Detect which cell encompasses the target text, then output its [X, Y] center coordinate. 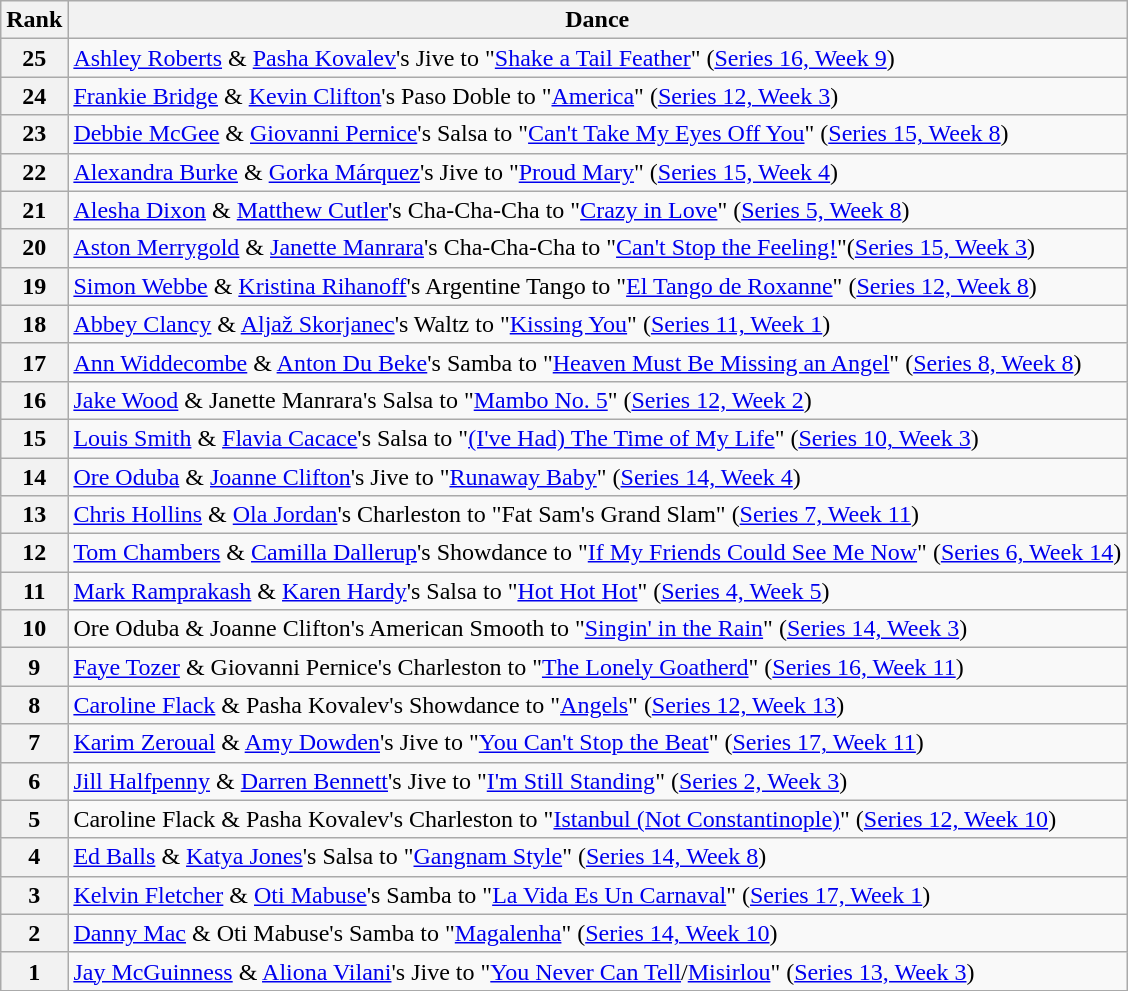
Simon Webbe & Kristina Rihanoff's Argentine Tango to "El Tango de Roxanne" (Series 12, Week 8) [598, 286]
20 [34, 248]
12 [34, 553]
23 [34, 134]
25 [34, 58]
Jay McGuinness & Aliona Vilani's Jive to "You Never Can Tell/Misirlou" (Series 13, Week 3) [598, 971]
Danny Mac & Oti Mabuse's Samba to "Magalenha" (Series 14, Week 10) [598, 933]
Alexandra Burke & Gorka Márquez's Jive to "Proud Mary" (Series 15, Week 4) [598, 172]
Jill Halfpenny & Darren Bennett's Jive to "I'm Still Standing" (Series 2, Week 3) [598, 781]
2 [34, 933]
Caroline Flack & Pasha Kovalev's Charleston to "Istanbul (Not Constantinople)" (Series 12, Week 10) [598, 819]
21 [34, 210]
24 [34, 96]
22 [34, 172]
Jake Wood & Janette Manrara's Salsa to "Mambo No. 5" (Series 12, Week 2) [598, 400]
Ed Balls & Katya Jones's Salsa to "Gangnam Style" (Series 14, Week 8) [598, 857]
Ore Oduba & Joanne Clifton's Jive to "Runaway Baby" (Series 14, Week 4) [598, 477]
Rank [34, 20]
Debbie McGee & Giovanni Pernice's Salsa to "Can't Take My Eyes Off You" (Series 15, Week 8) [598, 134]
11 [34, 591]
Abbey Clancy & Aljaž Skorjanec's Waltz to "Kissing You" (Series 11, Week 1) [598, 324]
Frankie Bridge & Kevin Clifton's Paso Doble to "America" (Series 12, Week 3) [598, 96]
Aston Merrygold & Janette Manrara's Cha-Cha-Cha to "Can't Stop the Feeling!"(Series 15, Week 3) [598, 248]
Tom Chambers & Camilla Dallerup's Showdance to "If My Friends Could See Me Now" (Series 6, Week 14) [598, 553]
4 [34, 857]
14 [34, 477]
Mark Ramprakash & Karen Hardy's Salsa to "Hot Hot Hot" (Series 4, Week 5) [598, 591]
Dance [598, 20]
16 [34, 400]
Caroline Flack & Pasha Kovalev's Showdance to "Angels" (Series 12, Week 13) [598, 705]
Faye Tozer & Giovanni Pernice's Charleston to "The Lonely Goatherd" (Series 16, Week 11) [598, 667]
13 [34, 515]
3 [34, 895]
18 [34, 324]
8 [34, 705]
6 [34, 781]
17 [34, 362]
19 [34, 286]
Alesha Dixon & Matthew Cutler's Cha-Cha-Cha to "Crazy in Love" (Series 5, Week 8) [598, 210]
10 [34, 629]
1 [34, 971]
Chris Hollins & Ola Jordan's Charleston to "Fat Sam's Grand Slam" (Series 7, Week 11) [598, 515]
Ore Oduba & Joanne Clifton's American Smooth to "Singin' in the Rain" (Series 14, Week 3) [598, 629]
Ann Widdecombe & Anton Du Beke's Samba to "Heaven Must Be Missing an Angel" (Series 8, Week 8) [598, 362]
5 [34, 819]
Karim Zeroual & Amy Dowden's Jive to "You Can't Stop the Beat" (Series 17, Week 11) [598, 743]
9 [34, 667]
Kelvin Fletcher & Oti Mabuse's Samba to "La Vida Es Un Carnaval" (Series 17, Week 1) [598, 895]
Louis Smith & Flavia Cacace's Salsa to "(I've Had) The Time of My Life" (Series 10, Week 3) [598, 438]
7 [34, 743]
Ashley Roberts & Pasha Kovalev's Jive to "Shake a Tail Feather" (Series 16, Week 9) [598, 58]
15 [34, 438]
